Search for the cell housing the specified text and yield its (X, Y) center coordinate. 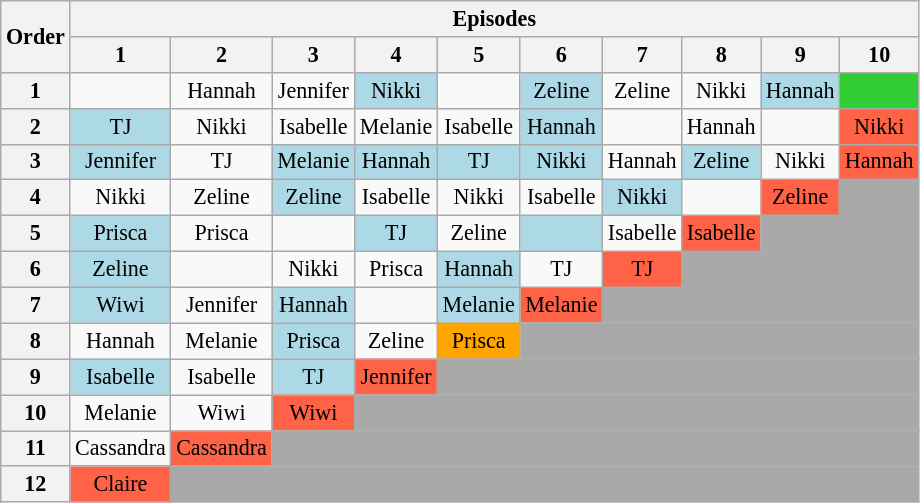
11 (36, 448)
12 (36, 484)
Order (36, 36)
Claire (120, 484)
Episodes (494, 18)
